Return the [x, y] coordinate for the center point of the cell that contains the specified text.  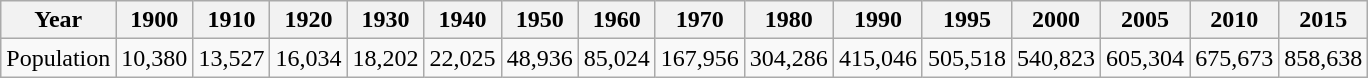
2010 [1234, 20]
1980 [788, 20]
1940 [462, 20]
304,286 [788, 58]
1960 [616, 20]
48,936 [540, 58]
85,024 [616, 58]
1995 [966, 20]
1930 [386, 20]
1990 [878, 20]
2005 [1146, 20]
1910 [232, 20]
675,673 [1234, 58]
13,527 [232, 58]
22,025 [462, 58]
1900 [154, 20]
16,034 [308, 58]
858,638 [1324, 58]
2015 [1324, 20]
1920 [308, 20]
Year [58, 20]
18,202 [386, 58]
1950 [540, 20]
605,304 [1146, 58]
10,380 [154, 58]
505,518 [966, 58]
2000 [1056, 20]
415,046 [878, 58]
1970 [700, 20]
167,956 [700, 58]
540,823 [1056, 58]
Population [58, 58]
